Return the (X, Y) coordinate for the center point of the cell that contains the specified text.  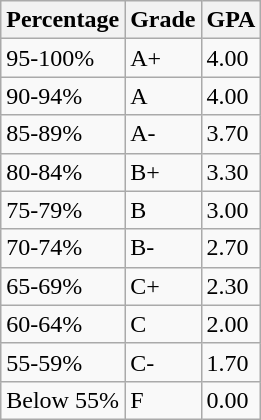
95-100% (63, 58)
B+ (163, 172)
90-94% (63, 96)
A- (163, 134)
65-69% (63, 286)
1.70 (231, 362)
B (163, 210)
55-59% (63, 362)
60-64% (63, 324)
C+ (163, 286)
A (163, 96)
2.00 (231, 324)
80-84% (63, 172)
F (163, 400)
Percentage (63, 20)
B- (163, 248)
C- (163, 362)
3.70 (231, 134)
70-74% (63, 248)
2.30 (231, 286)
Below 55% (63, 400)
75-79% (63, 210)
Grade (163, 20)
C (163, 324)
85-89% (63, 134)
A+ (163, 58)
0.00 (231, 400)
2.70 (231, 248)
3.30 (231, 172)
3.00 (231, 210)
GPA (231, 20)
